Extract the [X, Y] coordinate from the center of the cell holding the provided text.  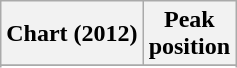
Peakposition [189, 34]
Chart (2012) [72, 34]
